Scan for the cell matching the given text and deliver its [x, y] coordinate at center. 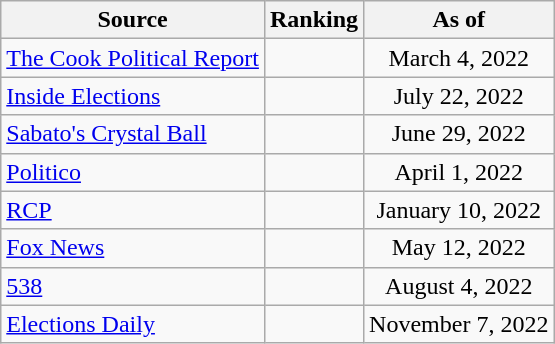
March 4, 2022 [459, 58]
RCP [133, 210]
November 7, 2022 [459, 324]
May 12, 2022 [459, 248]
Sabato's Crystal Ball [133, 134]
Fox News [133, 248]
The Cook Political Report [133, 58]
April 1, 2022 [459, 172]
Elections Daily [133, 324]
As of [459, 20]
June 29, 2022 [459, 134]
538 [133, 286]
Politico [133, 172]
Ranking [314, 20]
Inside Elections [133, 96]
Source [133, 20]
July 22, 2022 [459, 96]
January 10, 2022 [459, 210]
August 4, 2022 [459, 286]
